Provide the [X, Y] coordinate of the cell's center where the given text is located.  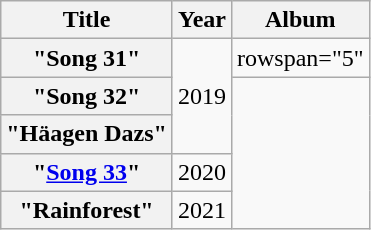
"Song 31" [87, 58]
2021 [202, 210]
Title [87, 20]
"Song 33" [87, 172]
2019 [202, 96]
rowspan="5" [301, 58]
"Rainforest" [87, 210]
"Song 32" [87, 96]
2020 [202, 172]
Album [301, 20]
"Häagen Dazs" [87, 134]
Year [202, 20]
